Return [X, Y] of the center of cell containing provided text 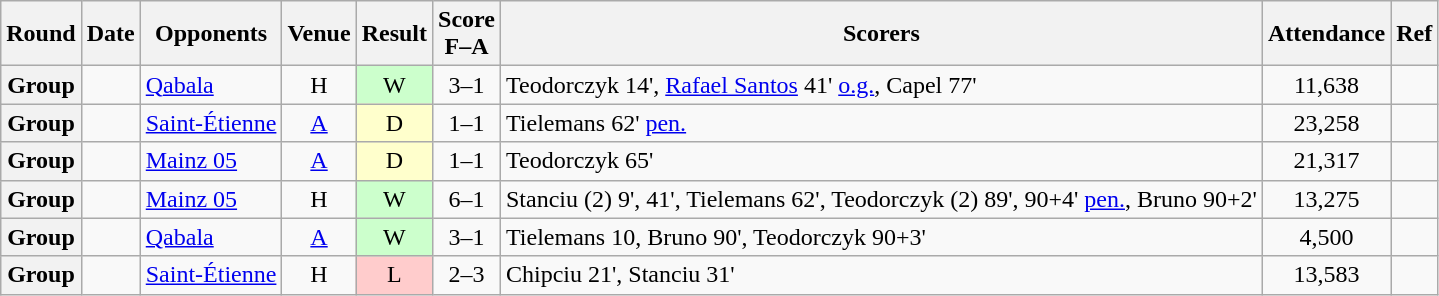
Result [394, 34]
Scorers [881, 34]
Tielemans 10, Bruno 90', Teodorczyk 90+3' [881, 237]
Ref [1414, 34]
Round [41, 34]
Tielemans 62' pen. [881, 123]
13,583 [1326, 275]
Venue [319, 34]
4,500 [1326, 237]
13,275 [1326, 199]
21,317 [1326, 161]
11,638 [1326, 85]
Date [110, 34]
Attendance [1326, 34]
6–1 [467, 199]
L [394, 275]
Chipciu 21', Stanciu 31' [881, 275]
Teodorczyk 14', Rafael Santos 41' o.g., Capel 77' [881, 85]
23,258 [1326, 123]
ScoreF–A [467, 34]
Teodorczyk 65' [881, 161]
Stanciu (2) 9', 41', Tielemans 62', Teodorczyk (2) 89', 90+4' pen., Bruno 90+2' [881, 199]
Opponents [211, 34]
2–3 [467, 275]
